Output the (x, y) coordinate of the center of the cell containing the given text.  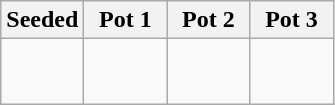
Seeded (42, 20)
Pot 3 (292, 20)
Pot 1 (126, 20)
Pot 2 (208, 20)
